Capture the cell that displays the provided text and extract its (X, Y) central coordinate. 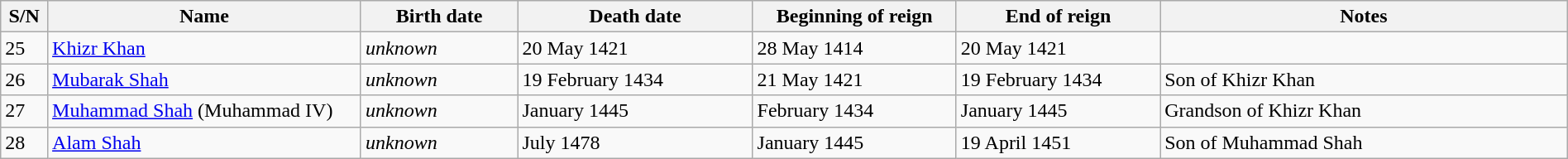
Beginning of reign (854, 17)
Notes (1365, 17)
21 May 1421 (854, 79)
Grandson of Khizr Khan (1365, 111)
19 April 1451 (1058, 142)
27 (25, 111)
Death date (635, 17)
July 1478 (635, 142)
25 (25, 48)
Mubarak Shah (205, 79)
28 (25, 142)
February 1434 (854, 111)
28 May 1414 (854, 48)
End of reign (1058, 17)
Muhammad Shah (Muhammad IV) (205, 111)
Son of Muhammad Shah (1365, 142)
26 (25, 79)
S/N (25, 17)
Son of Khizr Khan (1365, 79)
Birth date (438, 17)
Alam Shah (205, 142)
Khizr Khan (205, 48)
Name (205, 17)
